Detect which cell encompasses the target text, then output its (x, y) center coordinate. 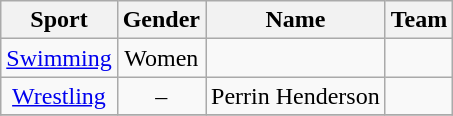
Perrin Henderson (296, 96)
Name (296, 20)
Team (419, 20)
Sport (59, 20)
Swimming (59, 58)
Gender (161, 20)
Wrestling (59, 96)
– (161, 96)
Women (161, 58)
